Provide the [x, y] coordinate of the cell's center where the given text is located.  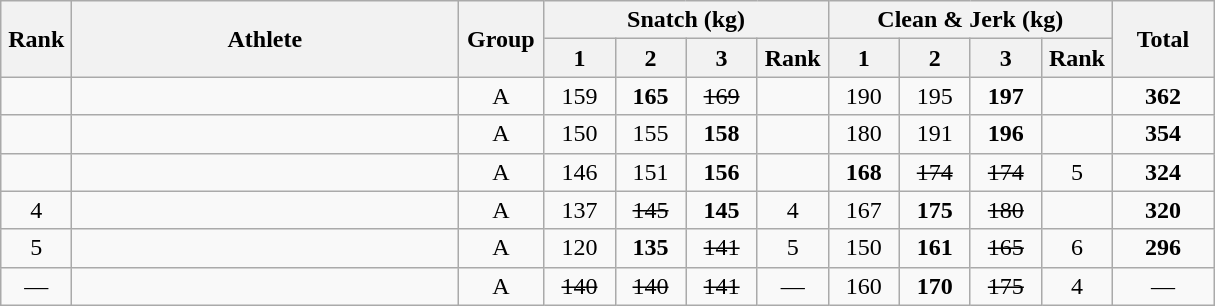
137 [580, 210]
354 [1162, 134]
Snatch (kg) [686, 20]
296 [1162, 248]
146 [580, 172]
159 [580, 96]
197 [1006, 96]
151 [650, 172]
135 [650, 248]
120 [580, 248]
156 [722, 172]
168 [864, 172]
161 [934, 248]
320 [1162, 210]
Group [501, 39]
Athlete [265, 39]
196 [1006, 134]
6 [1076, 248]
169 [722, 96]
170 [934, 286]
191 [934, 134]
158 [722, 134]
167 [864, 210]
324 [1162, 172]
Clean & Jerk (kg) [970, 20]
362 [1162, 96]
155 [650, 134]
Total [1162, 39]
195 [934, 96]
190 [864, 96]
160 [864, 286]
